For the text-containing cell, return its midpoint in [X, Y] coordinate format. 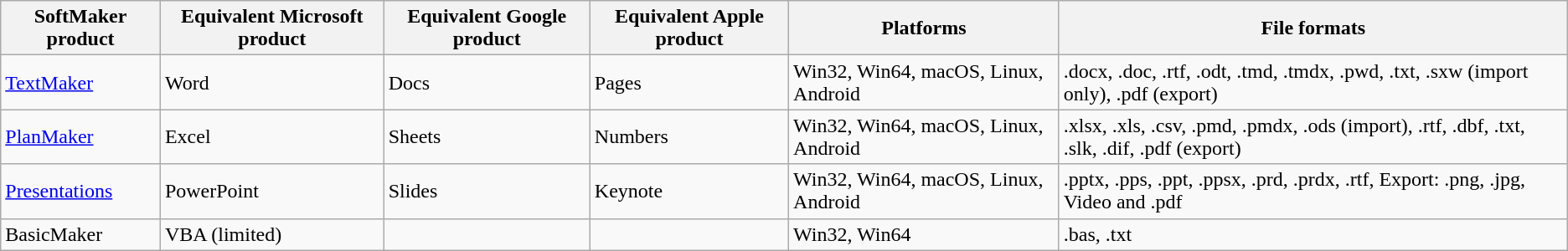
SoftMaker product [80, 28]
TextMaker [80, 82]
Win32, Win64 [925, 234]
Numbers [689, 137]
Pages [689, 82]
PowerPoint [271, 191]
Presentations [80, 191]
.pptx, .pps, .ppt, .ppsx, .prd, .prdx, .rtf, Export: .png, .jpg, Video and .pdf [1313, 191]
File formats [1313, 28]
Sheets [487, 137]
Slides [487, 191]
.xlsx, .xls, .csv, .pmd, .pmdx, .ods (import), .rtf, .dbf, .txt, .slk, .dif, .pdf (export) [1313, 137]
Keynote [689, 191]
Platforms [925, 28]
VBA (limited) [271, 234]
Word [271, 82]
PlanMaker [80, 137]
Excel [271, 137]
Equivalent Apple product [689, 28]
BasicMaker [80, 234]
Docs [487, 82]
.docx, .doc, .rtf, .odt, .tmd, .tmdx, .pwd, .txt, .sxw (import only), .pdf (export) [1313, 82]
Equivalent Microsoft product [271, 28]
.bas, .txt [1313, 234]
Equivalent Google product [487, 28]
